Pinpoint the cell where the given text exists, returning its [x, y] midpoint coordinate. 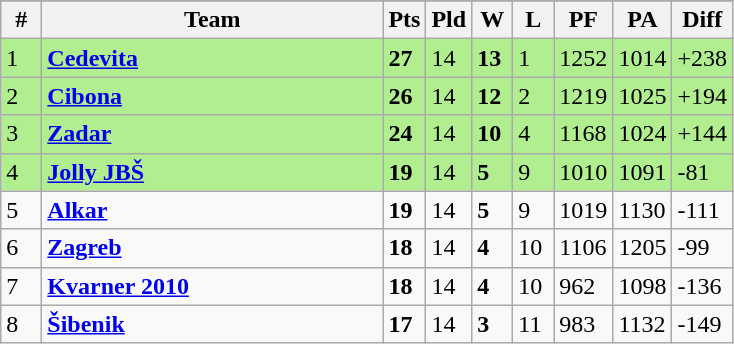
1132 [642, 324]
13 [492, 58]
Pts [404, 20]
983 [584, 324]
Zadar [212, 134]
11 [534, 324]
# [22, 20]
+238 [702, 58]
26 [404, 96]
1014 [642, 58]
-136 [702, 286]
1010 [584, 172]
+194 [702, 96]
PA [642, 20]
1168 [584, 134]
1106 [584, 248]
7 [22, 286]
-81 [702, 172]
Cibona [212, 96]
L [534, 20]
Pld [449, 20]
1205 [642, 248]
Alkar [212, 210]
Šibenik [212, 324]
1019 [584, 210]
Diff [702, 20]
1024 [642, 134]
Kvarner 2010 [212, 286]
Jolly JBŠ [212, 172]
1098 [642, 286]
W [492, 20]
Cedevita [212, 58]
6 [22, 248]
8 [22, 324]
1252 [584, 58]
24 [404, 134]
12 [492, 96]
17 [404, 324]
+144 [702, 134]
-111 [702, 210]
1091 [642, 172]
-99 [702, 248]
1130 [642, 210]
1025 [642, 96]
Zagreb [212, 248]
1219 [584, 96]
27 [404, 58]
PF [584, 20]
Team [212, 20]
962 [584, 286]
-149 [702, 324]
